Scan for the cell matching the given text and deliver its [x, y] coordinate at center. 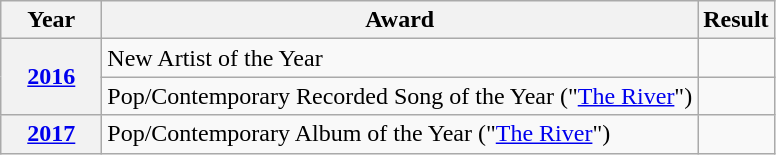
Award [400, 20]
Result [736, 20]
New Artist of the Year [400, 58]
2016 [52, 77]
2017 [52, 134]
Pop/Contemporary Recorded Song of the Year ("The River") [400, 96]
Year [52, 20]
Pop/Contemporary Album of the Year ("The River") [400, 134]
